Provide the (X, Y) coordinate of the cell's center where the given text is located.  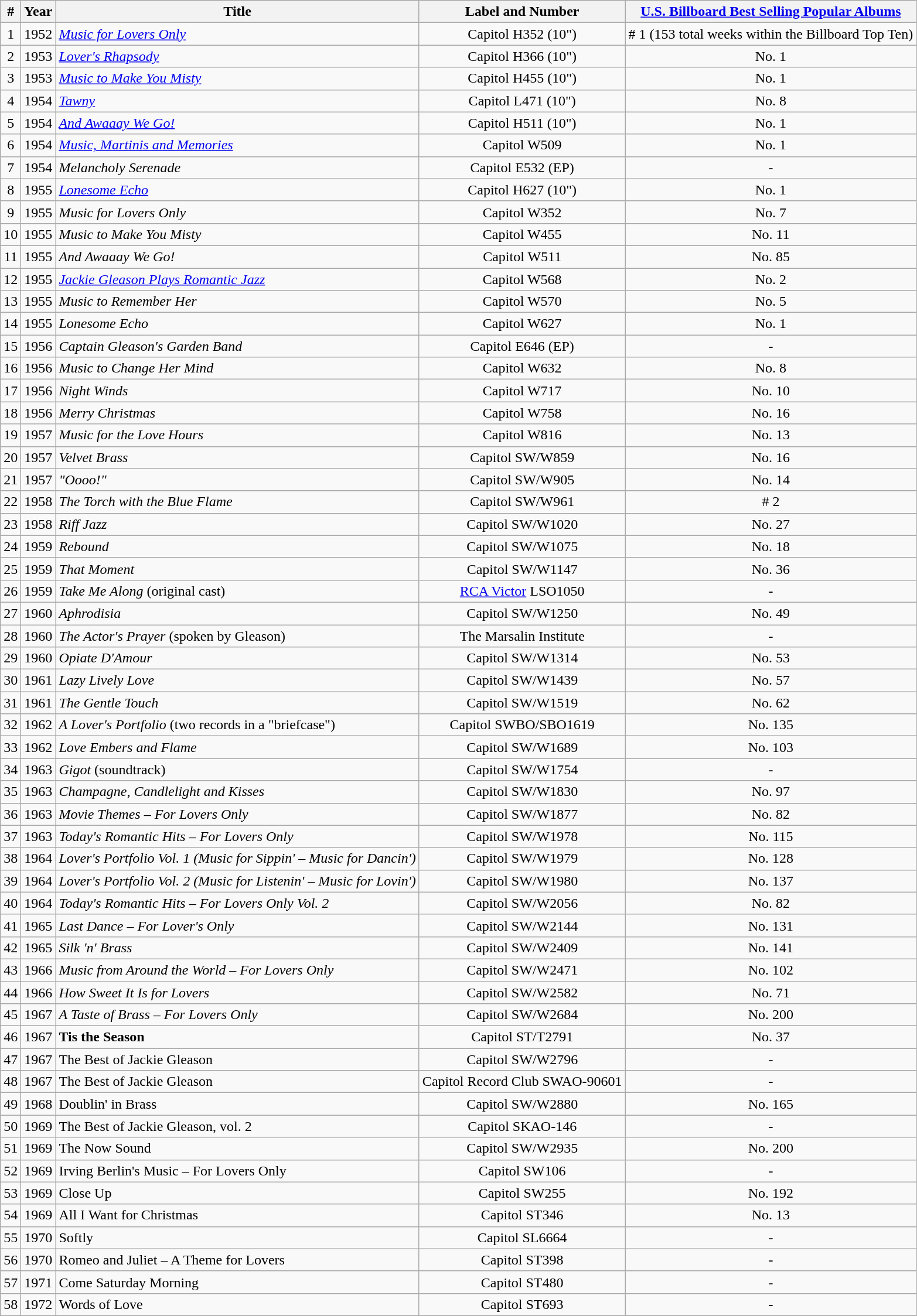
23 (11, 524)
Capitol SW106 (522, 1171)
No. 192 (771, 1193)
Capitol SW/W1979 (522, 859)
10 (11, 234)
8 (11, 190)
A Lover's Portfolio (two records in a "briefcase") (237, 725)
"Oooo!" (237, 480)
18 (11, 413)
40 (11, 903)
That Moment (237, 569)
47 (11, 1059)
Opiate D'Amour (237, 658)
Capitol W717 (522, 391)
12 (11, 279)
Capitol SW/W1978 (522, 836)
Capitol SW/W961 (522, 502)
Music to Remember Her (237, 302)
Capitol SW/W1877 (522, 814)
Tawny (237, 101)
1 (11, 34)
6 (11, 145)
38 (11, 859)
16 (11, 368)
44 (11, 993)
Irving Berlin's Music – For Lovers Only (237, 1171)
Capitol H627 (10") (522, 190)
24 (11, 546)
Tis the Season (237, 1037)
No. 141 (771, 948)
No. 53 (771, 658)
Title (237, 12)
54 (11, 1215)
Capitol W816 (522, 435)
29 (11, 658)
Capitol SW/W2582 (522, 993)
Lazy Lively Love (237, 681)
Doublin' in Brass (237, 1104)
30 (11, 681)
No. 85 (771, 257)
Capitol SW/W2409 (522, 948)
57 (11, 1282)
32 (11, 725)
Capitol H352 (10") (522, 34)
Capitol E646 (EP) (522, 346)
Capitol SW/W1250 (522, 613)
58 (11, 1304)
U.S. Billboard Best Selling Popular Albums (771, 12)
Love Embers and Flame (237, 747)
52 (11, 1171)
Capitol W455 (522, 234)
Melancholy Serenade (237, 168)
Capitol SKAO-146 (522, 1126)
No. 165 (771, 1104)
No. 27 (771, 524)
20 (11, 457)
Close Up (237, 1193)
Music to Change Her Mind (237, 368)
42 (11, 948)
Capitol W352 (522, 212)
Music for the Love Hours (237, 435)
Silk 'n' Brass (237, 948)
Merry Christmas (237, 413)
14 (11, 324)
No. 131 (771, 925)
Lover's Portfolio Vol. 1 (Music for Sippin' – Music for Dancin') (237, 859)
27 (11, 613)
Label and Number (522, 12)
43 (11, 970)
Lover's Rhapsody (237, 56)
All I Want for Christmas (237, 1215)
Capitol Record Club SWAO-90601 (522, 1082)
No. 103 (771, 747)
Capitol SW/W2144 (522, 925)
No. 36 (771, 569)
46 (11, 1037)
2 (11, 56)
Capitol W509 (522, 145)
53 (11, 1193)
Today's Romantic Hits – For Lovers Only (237, 836)
No. 7 (771, 212)
11 (11, 257)
Last Dance – For Lover's Only (237, 925)
Velvet Brass (237, 457)
Jackie Gleason Plays Romantic Jazz (237, 279)
28 (11, 635)
No. 18 (771, 546)
Capitol H366 (10") (522, 56)
No. 137 (771, 881)
Movie Themes – For Lovers Only (237, 814)
Capitol SL6664 (522, 1238)
# 1 (153 total weeks within the Billboard Top Ten) (771, 34)
Rebound (237, 546)
How Sweet It Is for Lovers (237, 993)
37 (11, 836)
No. 57 (771, 681)
1971 (39, 1282)
Capitol SW/W1075 (522, 546)
Capitol SWBO/SBO1619 (522, 725)
Captain Gleason's Garden Band (237, 346)
Capitol SW/W1147 (522, 569)
35 (11, 792)
Night Winds (237, 391)
Capitol SW/W1519 (522, 703)
Capitol SW/W2471 (522, 970)
Capitol SW/W2880 (522, 1104)
Capitol SW/W1980 (522, 881)
Capitol ST398 (522, 1260)
25 (11, 569)
A Taste of Brass – For Lovers Only (237, 1015)
No. 62 (771, 703)
No. 14 (771, 480)
1952 (39, 34)
Capitol SW/W2796 (522, 1059)
The Torch with the Blue Flame (237, 502)
RCA Victor LSO1050 (522, 591)
15 (11, 346)
19 (11, 435)
Music, Martinis and Memories (237, 145)
Capitol E532 (EP) (522, 168)
55 (11, 1238)
1968 (39, 1104)
The Best of Jackie Gleason, vol. 2 (237, 1126)
41 (11, 925)
22 (11, 502)
The Gentle Touch (237, 703)
Lover's Portfolio Vol. 2 (Music for Listenin' – Music for Lovin') (237, 881)
No. 135 (771, 725)
36 (11, 814)
Capitol W570 (522, 302)
Capitol W627 (522, 324)
Capitol SW/W1689 (522, 747)
Capitol L471 (10") (522, 101)
No. 102 (771, 970)
Gigot (soundtrack) (237, 770)
Capitol SW/W1830 (522, 792)
Capitol SW255 (522, 1193)
Capitol SW/W1314 (522, 658)
56 (11, 1260)
Take Me Along (original cast) (237, 591)
51 (11, 1148)
Music from Around the World – For Lovers Only (237, 970)
Capitol W758 (522, 413)
34 (11, 770)
Capitol SW/W2056 (522, 903)
45 (11, 1015)
No. 128 (771, 859)
Riff Jazz (237, 524)
Capitol H511 (10") (522, 123)
No. 37 (771, 1037)
17 (11, 391)
No. 2 (771, 279)
No. 11 (771, 234)
21 (11, 480)
No. 10 (771, 391)
Capitol W632 (522, 368)
The Actor's Prayer (spoken by Gleason) (237, 635)
No. 71 (771, 993)
No. 115 (771, 836)
Capitol W568 (522, 279)
Come Saturday Morning (237, 1282)
1972 (39, 1304)
Capitol ST346 (522, 1215)
39 (11, 881)
Year (39, 12)
Today's Romantic Hits – For Lovers Only Vol. 2 (237, 903)
Softly (237, 1238)
Aphrodisia (237, 613)
Capitol ST693 (522, 1304)
Capitol SW/W1020 (522, 524)
13 (11, 302)
50 (11, 1126)
Capitol SW/W2935 (522, 1148)
Words of Love (237, 1304)
Capitol ST/T2791 (522, 1037)
5 (11, 123)
26 (11, 591)
3 (11, 78)
7 (11, 168)
No. 5 (771, 302)
Capitol SW/W2684 (522, 1015)
Capitol SW/W859 (522, 457)
Capitol SW/W1754 (522, 770)
33 (11, 747)
No. 49 (771, 613)
The Now Sound (237, 1148)
4 (11, 101)
49 (11, 1104)
Capitol W511 (522, 257)
# 2 (771, 502)
Romeo and Juliet – A Theme for Lovers (237, 1260)
No. 97 (771, 792)
48 (11, 1082)
Capitol H455 (10") (522, 78)
31 (11, 703)
9 (11, 212)
Capitol SW/W905 (522, 480)
Capitol ST480 (522, 1282)
# (11, 12)
The Marsalin Institute (522, 635)
Capitol SW/W1439 (522, 681)
Champagne, Candlelight and Kisses (237, 792)
